Extract the [X, Y] coordinate from the center of the cell holding the provided text.  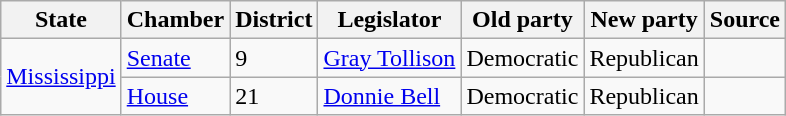
New party [644, 20]
State [61, 20]
Senate [175, 58]
Chamber [175, 20]
District [274, 20]
Old party [522, 20]
Donnie Bell [390, 96]
Source [744, 20]
Legislator [390, 20]
House [175, 96]
9 [274, 58]
Mississippi [61, 77]
Gray Tollison [390, 58]
21 [274, 96]
